Locate the cell with the specified text and output its (x, y) center coordinate. 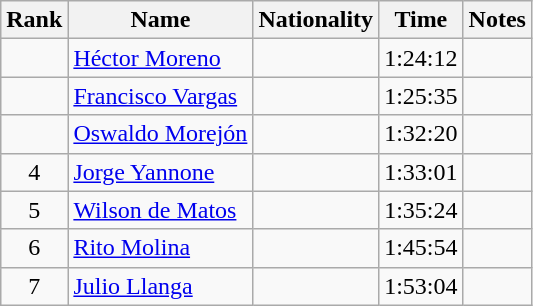
Time (421, 20)
1:24:12 (421, 58)
Julio Llanga (160, 286)
1:45:54 (421, 248)
Rank (34, 20)
1:25:35 (421, 96)
7 (34, 286)
Oswaldo Morejón (160, 134)
1:33:01 (421, 172)
Héctor Moreno (160, 58)
6 (34, 248)
Jorge Yannone (160, 172)
1:32:20 (421, 134)
Notes (497, 20)
1:53:04 (421, 286)
Francisco Vargas (160, 96)
Name (160, 20)
Wilson de Matos (160, 210)
5 (34, 210)
Rito Molina (160, 248)
1:35:24 (421, 210)
Nationality (316, 20)
4 (34, 172)
